Identify which cell holds the provided text, then report its (x, y) central coordinate. 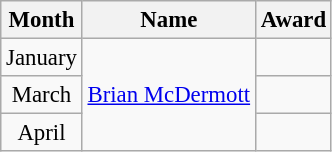
April (42, 133)
March (42, 95)
Name (168, 20)
Brian McDermott (168, 96)
January (42, 58)
Award (293, 20)
Month (42, 20)
